Locate the cell with the specified text and output its [x, y] center coordinate. 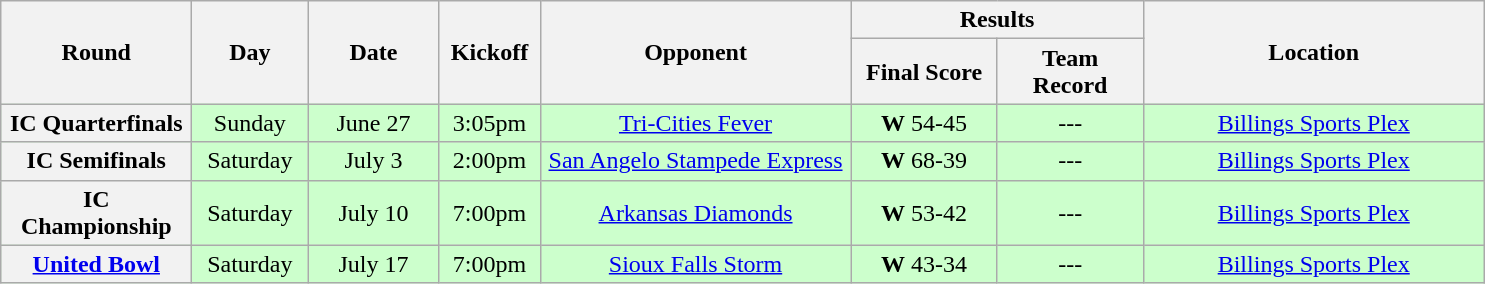
Final Score [924, 72]
Team Record [1070, 72]
Round [96, 52]
Results [997, 20]
IC Semifinals [96, 161]
July 17 [374, 264]
W 54-45 [924, 123]
W 43-34 [924, 264]
United Bowl [96, 264]
June 27 [374, 123]
Day [250, 52]
2:00pm [490, 161]
July 3 [374, 161]
Sunday [250, 123]
W 53-42 [924, 212]
Date [374, 52]
Sioux Falls Storm [696, 264]
Location [1314, 52]
3:05pm [490, 123]
Kickoff [490, 52]
San Angelo Stampede Express [696, 161]
W 68-39 [924, 161]
Arkansas Diamonds [696, 212]
Tri-Cities Fever [696, 123]
IC Quarterfinals [96, 123]
IC Championship [96, 212]
July 10 [374, 212]
Opponent [696, 52]
